Extract the (X, Y) coordinate from the center of the cell holding the provided text.  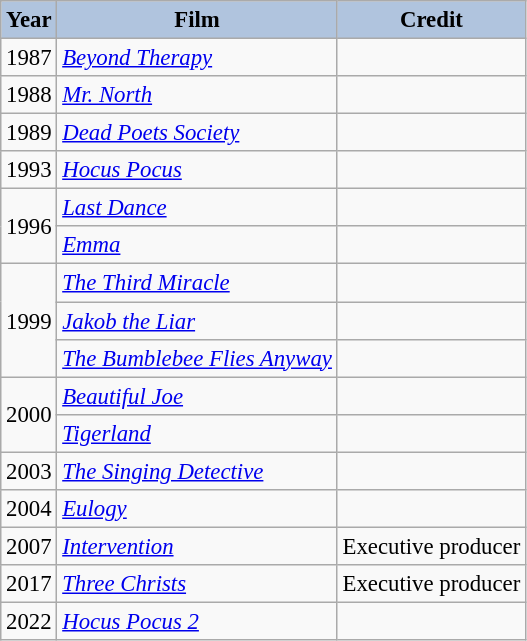
Eulogy (197, 509)
1988 (29, 95)
1987 (29, 58)
Hocus Pocus (197, 170)
Three Christs (197, 584)
Beautiful Joe (197, 396)
Hocus Pocus 2 (197, 621)
1999 (29, 320)
Jakob the Liar (197, 321)
Intervention (197, 546)
The Singing Detective (197, 471)
Beyond Therapy (197, 58)
The Bumblebee Flies Anyway (197, 358)
The Third Miracle (197, 283)
1993 (29, 170)
Emma (197, 245)
Year (29, 20)
Film (197, 20)
Tigerland (197, 433)
1989 (29, 133)
2017 (29, 584)
2000 (29, 414)
2007 (29, 546)
1996 (29, 226)
2004 (29, 509)
Credit (431, 20)
Dead Poets Society (197, 133)
Last Dance (197, 208)
2022 (29, 621)
Mr. North (197, 95)
2003 (29, 471)
